From the cell containing the given text, extract its center point as [X, Y] coordinate. 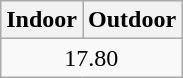
Indoor [42, 20]
Outdoor [132, 20]
17.80 [92, 58]
